Extract the [X, Y] coordinate from the center of the cell holding the provided text.  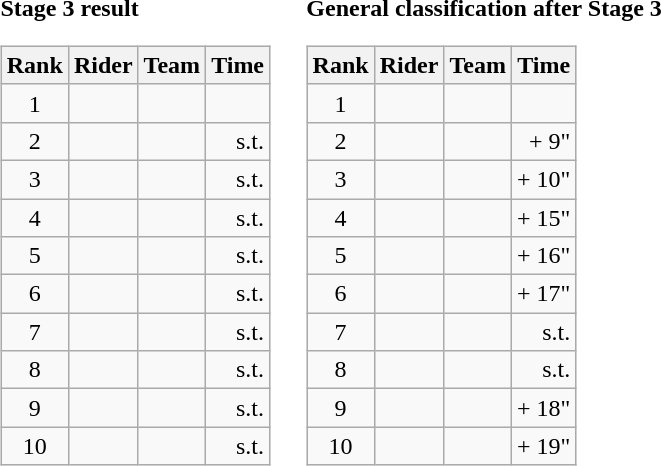
+ 10" [543, 179]
+ 18" [543, 408]
+ 15" [543, 217]
+ 19" [543, 446]
+ 16" [543, 256]
+ 9" [543, 141]
+ 17" [543, 294]
